Output the (x, y) coordinate of the center of the cell containing the given text.  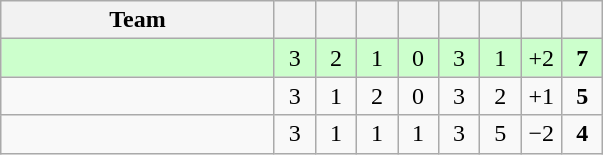
4 (582, 134)
7 (582, 58)
Team (138, 20)
−2 (542, 134)
+1 (542, 96)
+2 (542, 58)
